Detect which cell encompasses the target text, then output its [X, Y] center coordinate. 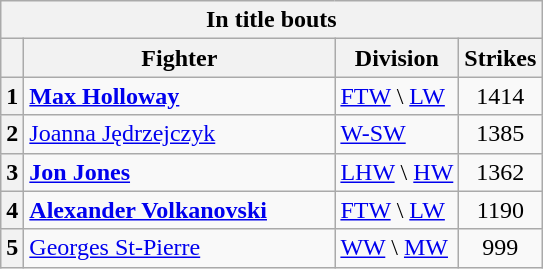
3 [12, 172]
WW \ MW [397, 248]
5 [12, 248]
Strikes [500, 58]
Georges St-Pierre [180, 248]
1385 [500, 134]
W-SW [397, 134]
Fighter [180, 58]
1 [12, 96]
1362 [500, 172]
Alexander Volkanovski [180, 210]
1190 [500, 210]
Max Holloway [180, 96]
2 [12, 134]
4 [12, 210]
Jon Jones [180, 172]
1414 [500, 96]
999 [500, 248]
In title bouts [272, 20]
Joanna Jędrzejczyk [180, 134]
Division [397, 58]
LHW \ HW [397, 172]
